Output the [X, Y] coordinate of the center of the cell containing the given text.  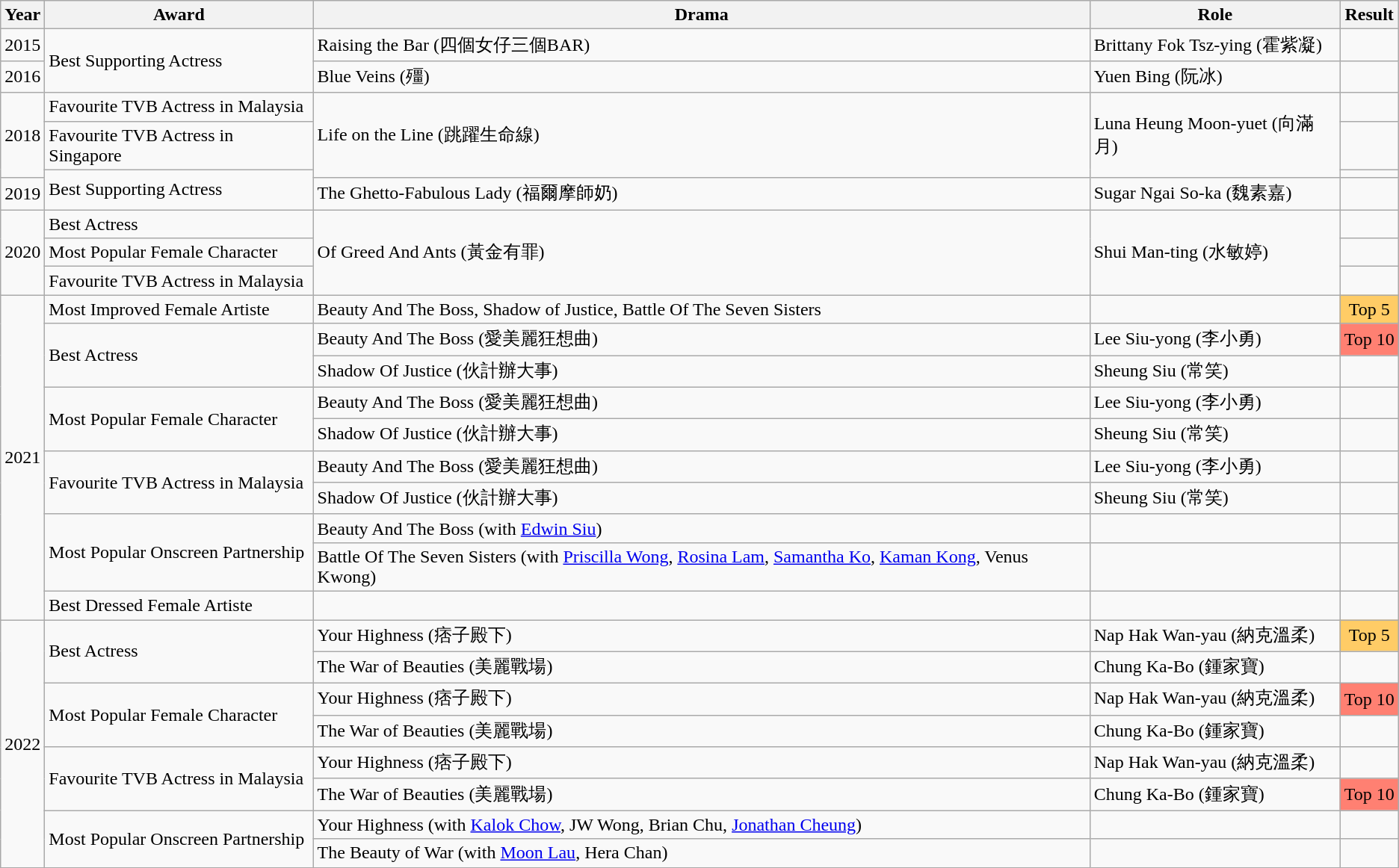
Result [1369, 15]
Battle Of The Seven Sisters (with Priscilla Wong, Rosina Lam, Samantha Ko, Kaman Kong, Venus Kwong) [701, 566]
2021 [22, 457]
Favourite TVB Actress in Singapore [179, 145]
Drama [701, 15]
Luna Heung Moon-yuet (向滿月) [1215, 135]
The Beauty of War (with Moon Lau, Hera Chan) [701, 853]
Life on the Line (跳躍生命線) [701, 135]
2019 [22, 194]
Most Improved Female Artiste [179, 309]
Raising the Bar (四個女仔三個BAR) [701, 45]
The Ghetto-Fabulous Lady (福爾摩師奶) [701, 194]
Your Highness (with Kalok Chow, JW Wong, Brian Chu, Jonathan Cheung) [701, 825]
2020 [22, 252]
Sugar Ngai So-ka (魏素嘉) [1215, 194]
Shui Man-ting (水敏婷) [1215, 252]
Best Dressed Female Artiste [179, 605]
2022 [22, 744]
Brittany Fok Tsz-ying (霍紫凝) [1215, 45]
Role [1215, 15]
Year [22, 15]
Beauty And The Boss, Shadow of Justice, Battle Of The Seven Sisters [701, 309]
Blue Veins (殭) [701, 76]
Beauty And The Boss (with Edwin Siu) [701, 528]
2016 [22, 76]
Of Greed And Ants (黃金有罪) [701, 252]
2018 [22, 135]
Yuen Bing (阮冰) [1215, 76]
2015 [22, 45]
Award [179, 15]
